From the cell containing the given text, extract its center point as [X, Y] coordinate. 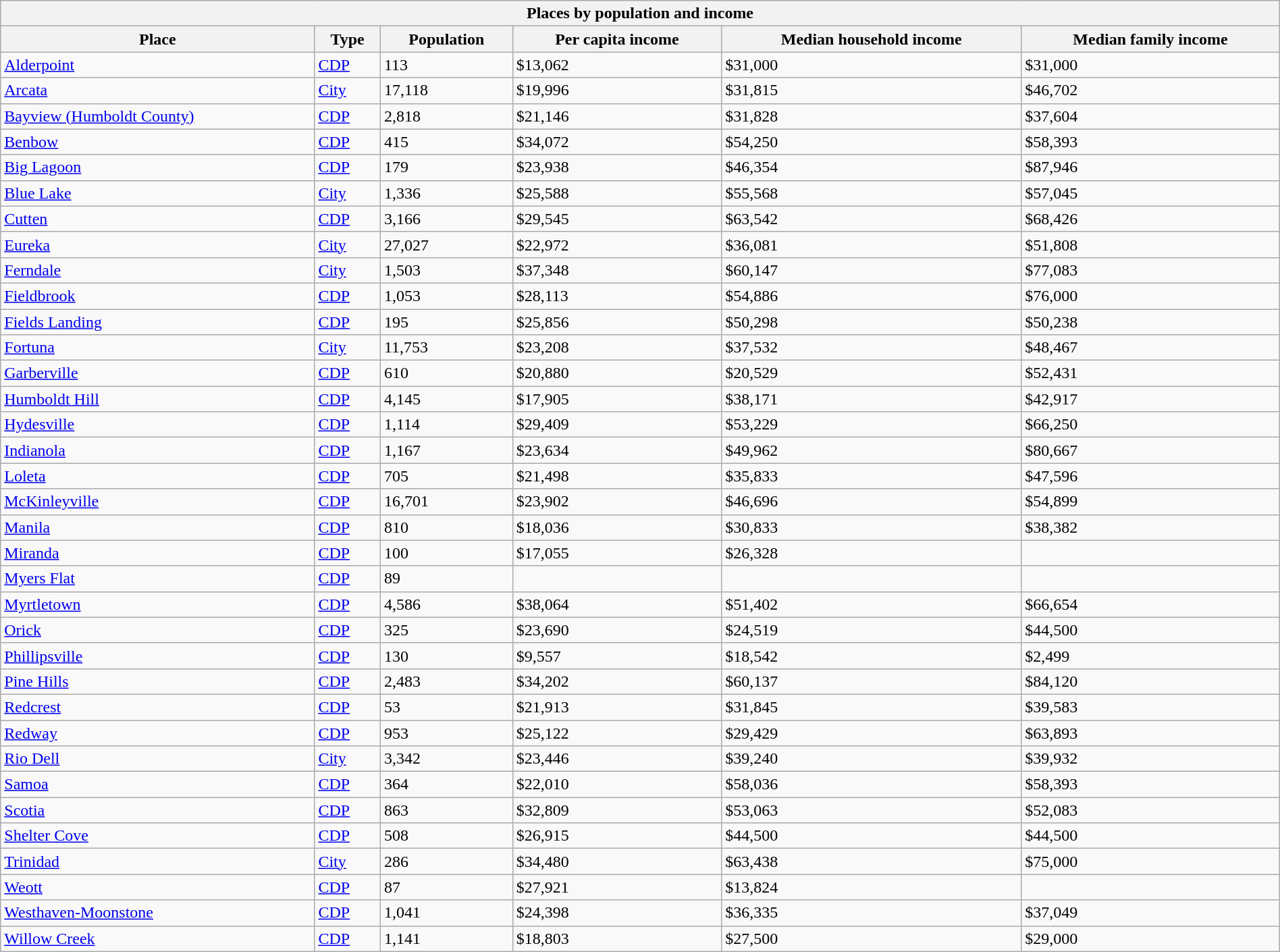
$52,083 [1150, 810]
$23,902 [617, 502]
$53,063 [872, 810]
$51,808 [1150, 244]
$18,542 [872, 656]
89 [446, 579]
100 [446, 553]
Shelter Cove [158, 836]
$29,429 [872, 733]
$18,803 [617, 938]
$36,335 [872, 913]
$25,856 [617, 322]
$29,545 [617, 219]
$22,972 [617, 244]
Phillipsville [158, 656]
$17,055 [617, 553]
1,041 [446, 913]
Big Lagoon [158, 167]
Redway [158, 733]
$57,045 [1150, 193]
$23,208 [617, 348]
Benbow [158, 142]
Cutten [158, 219]
113 [446, 65]
Scotia [158, 810]
$54,899 [1150, 502]
3,166 [446, 219]
$27,921 [617, 887]
$23,634 [617, 450]
$42,917 [1150, 399]
Bayview (Humboldt County) [158, 116]
$49,962 [872, 450]
McKinleyville [158, 502]
$37,604 [1150, 116]
$77,083 [1150, 270]
$21,913 [617, 707]
$32,809 [617, 810]
$84,120 [1150, 681]
Places by population and income [640, 14]
$21,146 [617, 116]
$31,845 [872, 707]
$51,402 [872, 604]
$24,519 [872, 630]
$23,690 [617, 630]
Fieldbrook [158, 296]
11,753 [446, 348]
1,503 [446, 270]
$63,542 [872, 219]
$30,833 [872, 527]
$38,382 [1150, 527]
3,342 [446, 759]
$34,202 [617, 681]
$37,348 [617, 270]
Fields Landing [158, 322]
Blue Lake [158, 193]
Type [348, 39]
$80,667 [1150, 450]
53 [446, 707]
17,118 [446, 90]
$31,828 [872, 116]
Arcata [158, 90]
1,053 [446, 296]
$54,250 [872, 142]
$38,171 [872, 399]
$24,398 [617, 913]
27,027 [446, 244]
$27,500 [872, 938]
$46,696 [872, 502]
Place [158, 39]
$25,588 [617, 193]
1,167 [446, 450]
953 [446, 733]
$50,238 [1150, 322]
$60,147 [872, 270]
Per capita income [617, 39]
Trinidad [158, 862]
810 [446, 527]
2,483 [446, 681]
$63,893 [1150, 733]
$26,915 [617, 836]
$60,137 [872, 681]
286 [446, 862]
$29,000 [1150, 938]
1,141 [446, 938]
195 [446, 322]
Indianola [158, 450]
Westhaven-Moonstone [158, 913]
$50,298 [872, 322]
610 [446, 373]
Redcrest [158, 707]
$37,532 [872, 348]
$63,438 [872, 862]
1,336 [446, 193]
$68,426 [1150, 219]
$21,498 [617, 476]
$38,064 [617, 604]
$46,702 [1150, 90]
$9,557 [617, 656]
$2,499 [1150, 656]
4,586 [446, 604]
863 [446, 810]
Hydesville [158, 425]
Eureka [158, 244]
$76,000 [1150, 296]
$22,010 [617, 785]
Humboldt Hill [158, 399]
Myrtletown [158, 604]
$55,568 [872, 193]
Population [446, 39]
325 [446, 630]
705 [446, 476]
2,818 [446, 116]
Loleta [158, 476]
Weott [158, 887]
Fortuna [158, 348]
$20,880 [617, 373]
$54,886 [872, 296]
364 [446, 785]
$75,000 [1150, 862]
$19,996 [617, 90]
415 [446, 142]
$17,905 [617, 399]
16,701 [446, 502]
130 [446, 656]
$13,824 [872, 887]
Orick [158, 630]
$35,833 [872, 476]
$13,062 [617, 65]
Miranda [158, 553]
Median household income [872, 39]
$20,529 [872, 373]
$25,122 [617, 733]
$58,036 [872, 785]
$66,250 [1150, 425]
$66,654 [1150, 604]
Manila [158, 527]
$39,932 [1150, 759]
$53,229 [872, 425]
$48,467 [1150, 348]
$23,446 [617, 759]
$87,946 [1150, 167]
$52,431 [1150, 373]
Ferndale [158, 270]
Samoa [158, 785]
Garberville [158, 373]
Myers Flat [158, 579]
$39,583 [1150, 707]
Alderpoint [158, 65]
Median family income [1150, 39]
$34,072 [617, 142]
Rio Dell [158, 759]
179 [446, 167]
1,114 [446, 425]
$18,036 [617, 527]
$34,480 [617, 862]
$23,938 [617, 167]
$26,328 [872, 553]
$47,596 [1150, 476]
$28,113 [617, 296]
$31,815 [872, 90]
508 [446, 836]
Pine Hills [158, 681]
4,145 [446, 399]
$36,081 [872, 244]
$29,409 [617, 425]
$39,240 [872, 759]
$37,049 [1150, 913]
Willow Creek [158, 938]
87 [446, 887]
$46,354 [872, 167]
